Identify which cell holds the provided text, then report its (X, Y) central coordinate. 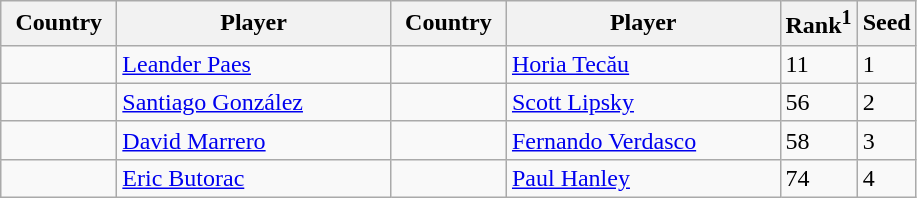
4 (886, 178)
3 (886, 140)
Scott Lipsky (643, 102)
74 (818, 178)
Rank1 (818, 24)
Eric Butorac (254, 178)
2 (886, 102)
11 (818, 64)
Fernando Verdasco (643, 140)
Horia Tecău (643, 64)
Paul Hanley (643, 178)
1 (886, 64)
56 (818, 102)
David Marrero (254, 140)
Leander Paes (254, 64)
Santiago González (254, 102)
Seed (886, 24)
58 (818, 140)
